Return [X, Y] of the center of cell containing provided text 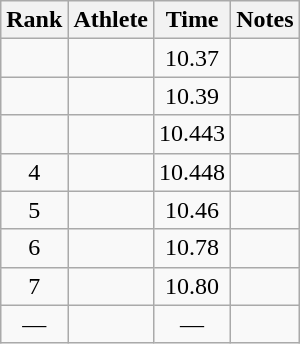
10.39 [192, 96]
Time [192, 20]
10.46 [192, 210]
Athlete [111, 20]
4 [34, 172]
10.78 [192, 248]
10.443 [192, 134]
10.37 [192, 58]
5 [34, 210]
Notes [265, 20]
10.448 [192, 172]
7 [34, 286]
6 [34, 248]
Rank [34, 20]
10.80 [192, 286]
